Scan for the cell matching the given text and deliver its [x, y] coordinate at center. 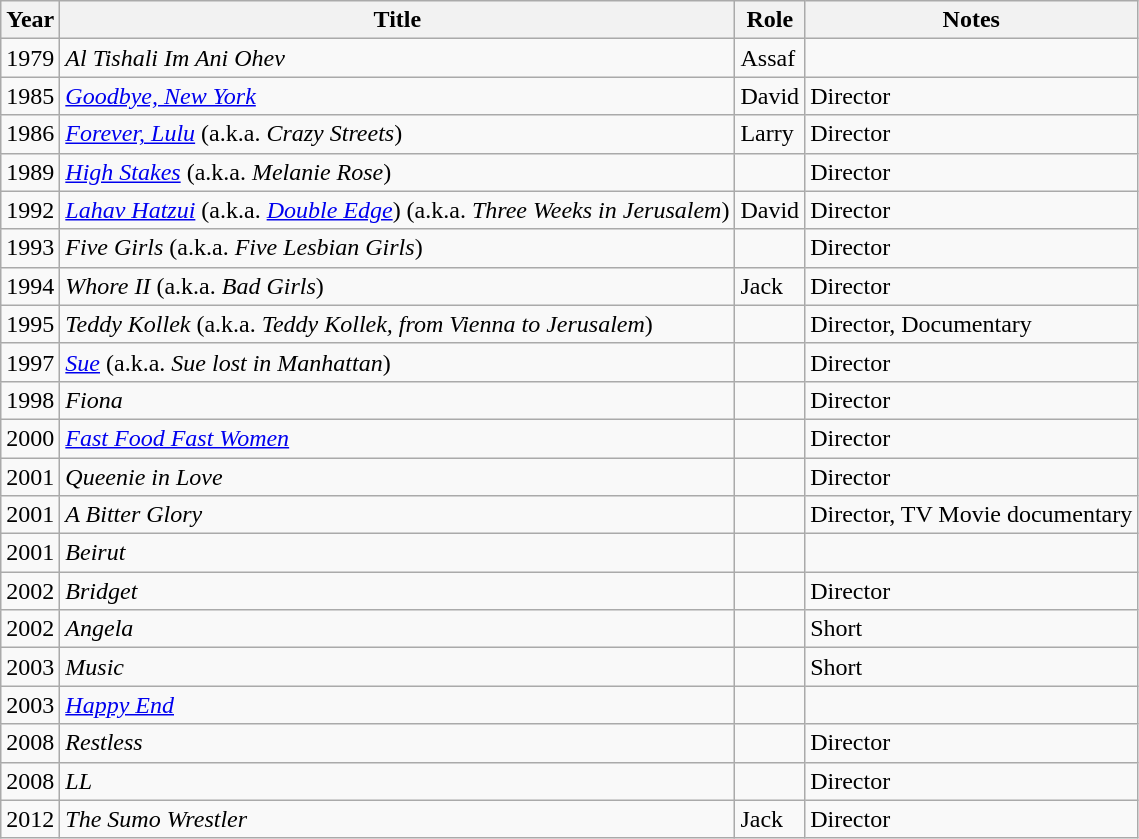
Fast Food Fast Women [398, 438]
1986 [30, 134]
1979 [30, 58]
1992 [30, 210]
Role [770, 20]
1994 [30, 286]
2012 [30, 819]
1993 [30, 248]
1985 [30, 96]
Assaf [770, 58]
High Stakes (a.k.a. Melanie Rose) [398, 172]
Whore II (a.k.a. Bad Girls) [398, 286]
2000 [30, 438]
1998 [30, 400]
Goodbye, New York [398, 96]
Larry [770, 134]
Queenie in Love [398, 477]
Director, TV Movie documentary [972, 515]
Fiona [398, 400]
Director, Documentary [972, 324]
Happy End [398, 705]
LL [398, 781]
Beirut [398, 553]
Al Tishali Im Ani Ohev [398, 58]
Sue (a.k.a. Sue lost in Manhattan) [398, 362]
Angela [398, 629]
A Bitter Glory [398, 515]
The Sumo Wrestler [398, 819]
Five Girls (a.k.a. Five Lesbian Girls) [398, 248]
Year [30, 20]
Forever, Lulu (a.k.a. Crazy Streets) [398, 134]
1995 [30, 324]
Bridget [398, 591]
Lahav Hatzui (a.k.a. Double Edge) (a.k.a. Three Weeks in Jerusalem) [398, 210]
Teddy Kollek (a.k.a. Teddy Kollek, from Vienna to Jerusalem) [398, 324]
Title [398, 20]
1997 [30, 362]
1989 [30, 172]
Restless [398, 743]
Notes [972, 20]
Music [398, 667]
